From the cell containing the given text, extract its center point as [X, Y] coordinate. 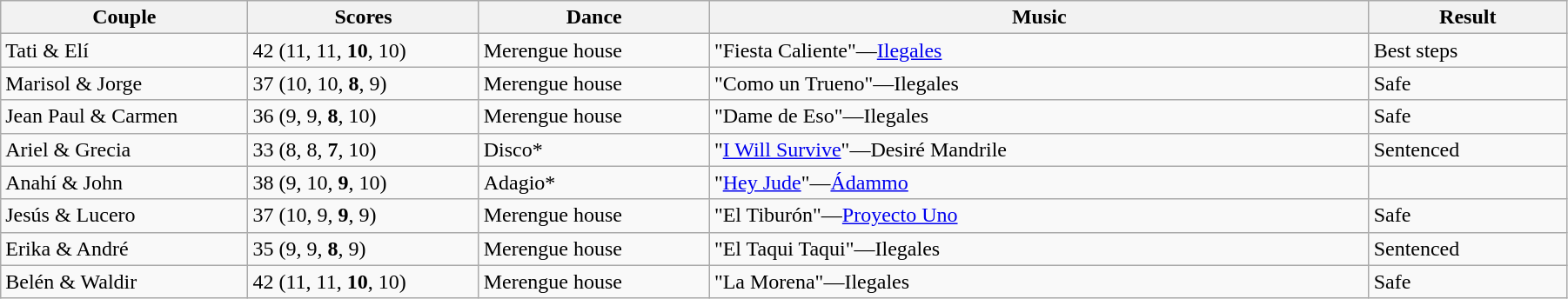
36 (9, 9, 8, 10) [364, 116]
Erika & André [124, 249]
37 (10, 9, 9, 9) [364, 216]
35 (9, 9, 8, 9) [364, 249]
38 (9, 10, 9, 10) [364, 183]
Couple [124, 17]
Adagio* [593, 183]
Tati & Elí [124, 50]
Disco* [593, 149]
37 (10, 10, 8, 9) [364, 83]
Anahí & John [124, 183]
Ariel & Grecia [124, 149]
Belén & Waldir [124, 282]
Music [1039, 17]
"El Taqui Taqui"—Ilegales [1039, 249]
Jesús & Lucero [124, 216]
Jean Paul & Carmen [124, 116]
Best steps [1467, 50]
"Dame de Eso"—Ilegales [1039, 116]
Result [1467, 17]
33 (8, 8, 7, 10) [364, 149]
"Fiesta Caliente"—Ilegales [1039, 50]
Dance [593, 17]
"I Will Survive"—Desiré Mandrile [1039, 149]
Scores [364, 17]
"Como un Trueno"—Ilegales [1039, 83]
Marisol & Jorge [124, 83]
"La Morena"—Ilegales [1039, 282]
"El Tiburón"—Proyecto Uno [1039, 216]
"Hey Jude"—Ádammo [1039, 183]
